Locate the cell with the specified text and output its [X, Y] center coordinate. 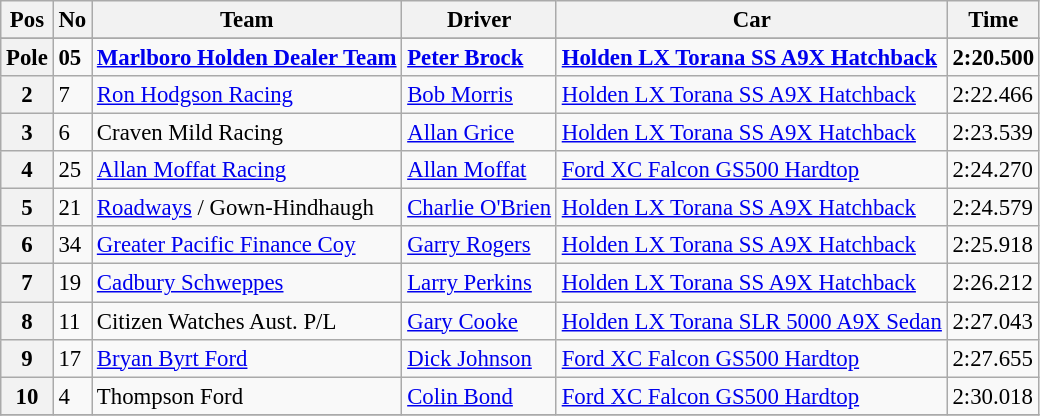
Bob Morris [480, 95]
Roadways / Gown-Hindhaugh [247, 208]
No [72, 20]
05 [72, 58]
2:20.500 [993, 58]
Greater Pacific Finance Coy [247, 245]
2:23.539 [993, 133]
10 [27, 396]
Car [752, 20]
2:26.212 [993, 283]
Allan Moffat Racing [247, 170]
Garry Rogers [480, 245]
Gary Cooke [480, 321]
2:24.270 [993, 170]
19 [72, 283]
Craven Mild Racing [247, 133]
Pole [27, 58]
2:24.579 [993, 208]
Ron Hodgson Racing [247, 95]
Holden LX Torana SLR 5000 A9X Sedan [752, 321]
Colin Bond [480, 396]
Bryan Byrt Ford [247, 358]
9 [27, 358]
Driver [480, 20]
2 [27, 95]
2:22.466 [993, 95]
Time [993, 20]
2:27.043 [993, 321]
Thompson Ford [247, 396]
21 [72, 208]
Larry Perkins [480, 283]
2:25.918 [993, 245]
Marlboro Holden Dealer Team [247, 58]
Allan Grice [480, 133]
Team [247, 20]
5 [27, 208]
Pos [27, 20]
17 [72, 358]
3 [27, 133]
Peter Brock [480, 58]
8 [27, 321]
Cadbury Schweppes [247, 283]
Charlie O'Brien [480, 208]
Citizen Watches Aust. P/L [247, 321]
11 [72, 321]
Dick Johnson [480, 358]
Allan Moffat [480, 170]
25 [72, 170]
2:30.018 [993, 396]
2:27.655 [993, 358]
34 [72, 245]
